Determine the (X, Y) coordinate at the center of the cell enclosing the given text.  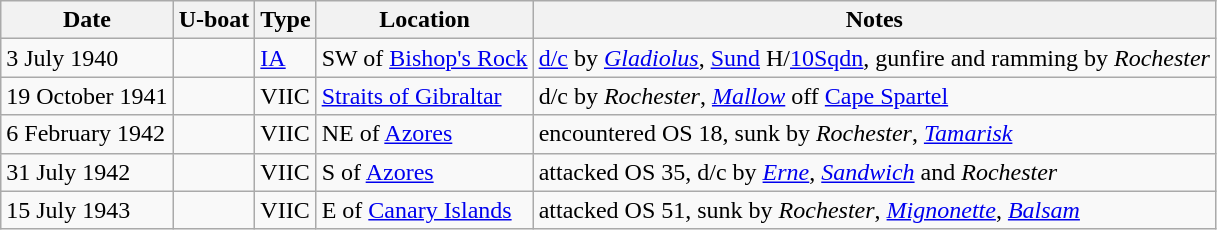
attacked OS 35, d/c by Erne, Sandwich and Rochester (874, 172)
Location (424, 20)
15 July 1943 (87, 210)
d/c by Gladiolus, Sund H/10Sqdn, gunfire and ramming by Rochester (874, 58)
SW of Bishop's Rock (424, 58)
Date (87, 20)
d/c by Rochester, Mallow off Cape Spartel (874, 96)
3 July 1940 (87, 58)
U-boat (214, 20)
19 October 1941 (87, 96)
attacked OS 51, sunk by Rochester, Mignonette, Balsam (874, 210)
IA (286, 58)
Straits of Gibraltar (424, 96)
Notes (874, 20)
E of Canary Islands (424, 210)
S of Azores (424, 172)
31 July 1942 (87, 172)
6 February 1942 (87, 134)
NE of Azores (424, 134)
encountered OS 18, sunk by Rochester, Tamarisk (874, 134)
Type (286, 20)
